Capture the cell that displays the provided text and extract its (x, y) central coordinate. 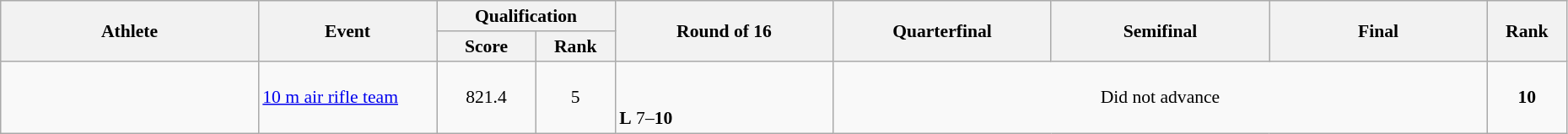
Did not advance (1161, 98)
821.4 (486, 98)
Qualification (526, 16)
Event (348, 30)
10 (1527, 98)
10 m air rifle team (348, 98)
Final (1378, 30)
Quarterfinal (942, 30)
Semifinal (1160, 30)
L 7–10 (724, 98)
5 (575, 98)
Athlete (130, 30)
Score (486, 46)
Round of 16 (724, 30)
